Search for the cell housing the specified text and yield its (X, Y) center coordinate. 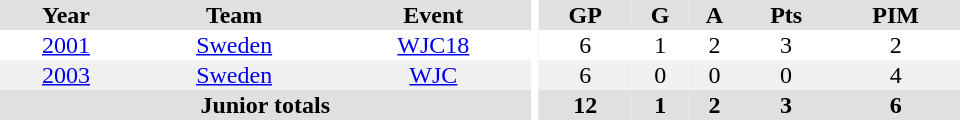
12 (585, 105)
2001 (66, 45)
GP (585, 15)
Year (66, 15)
2003 (66, 75)
Event (433, 15)
WJC18 (433, 45)
Team (234, 15)
WJC (433, 75)
G (660, 15)
Junior totals (265, 105)
4 (896, 75)
Pts (786, 15)
A (714, 15)
PIM (896, 15)
